Return the (X, Y) coordinate for the center point of the cell that contains the specified text.  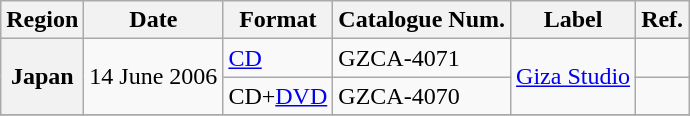
GZCA-4070 (422, 96)
14 June 2006 (154, 77)
Japan (42, 77)
Giza Studio (574, 77)
Region (42, 20)
GZCA-4071 (422, 58)
Ref. (662, 20)
CD (278, 58)
Catalogue Num. (422, 20)
Label (574, 20)
Date (154, 20)
CD+DVD (278, 96)
Format (278, 20)
